Provide the [x, y] coordinate of the cell's center where the given text is located.  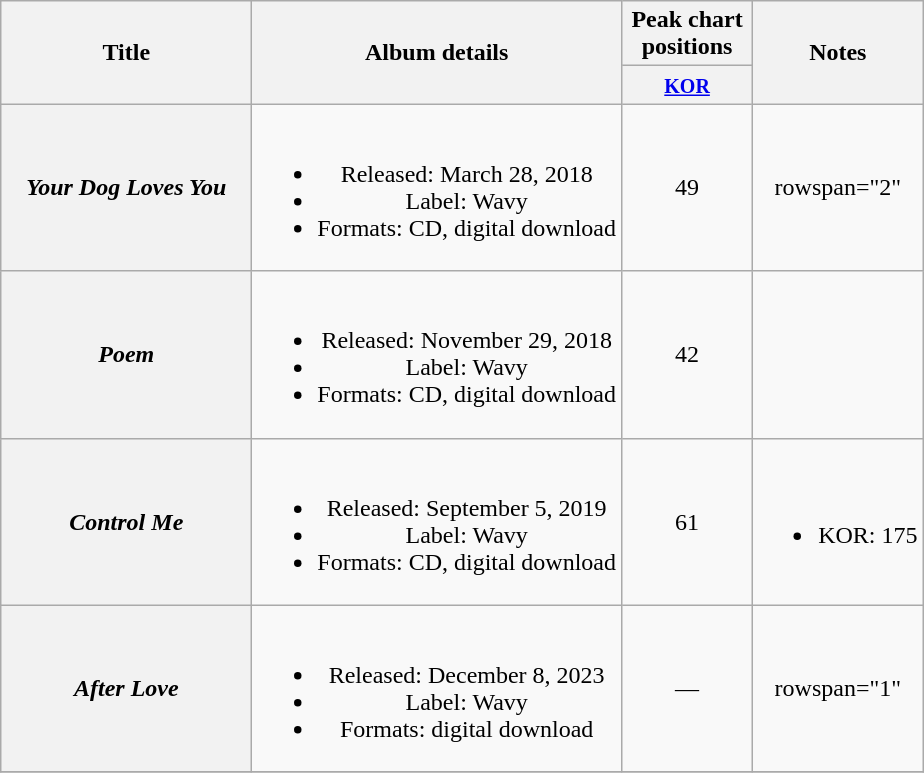
Your Dog Loves You [126, 188]
rowspan="1" [838, 688]
Album details [437, 52]
KOR [688, 85]
After Love [126, 688]
Peak chart positions [688, 34]
Title [126, 52]
rowspan="2" [838, 188]
49 [688, 188]
Released: December 8, 2023Label: WavyFormats: digital download [437, 688]
Poem [126, 354]
42 [688, 354]
Released: September 5, 2019Label: WavyFormats: CD, digital download [437, 522]
Control Me [126, 522]
Notes [838, 52]
KOR: 175 [838, 522]
— [688, 688]
Released: November 29, 2018Label: WavyFormats: CD, digital download [437, 354]
Released: March 28, 2018Label: WavyFormats: CD, digital download [437, 188]
61 [688, 522]
